Locate the cell with the specified text and output its [x, y] center coordinate. 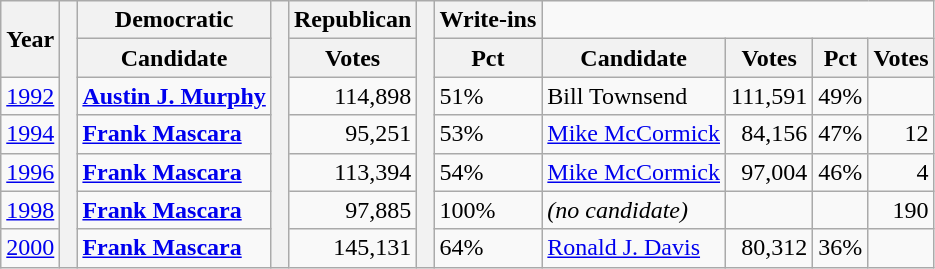
Ronald J. Davis [634, 248]
46% [840, 172]
54% [488, 172]
190 [901, 210]
Austin J. Murphy [174, 96]
4 [901, 172]
114,898 [352, 96]
145,131 [352, 248]
1998 [30, 210]
111,591 [770, 96]
97,885 [352, 210]
12 [901, 134]
53% [488, 134]
Republican [352, 20]
Democratic [174, 20]
1994 [30, 134]
51% [488, 96]
95,251 [352, 134]
Year [30, 39]
1992 [30, 96]
64% [488, 248]
(no candidate) [634, 210]
49% [840, 96]
97,004 [770, 172]
Write-ins [488, 20]
47% [840, 134]
2000 [30, 248]
36% [840, 248]
113,394 [352, 172]
Bill Townsend [634, 96]
100% [488, 210]
84,156 [770, 134]
80,312 [770, 248]
1996 [30, 172]
